Return (X, Y) of the center of cell containing provided text 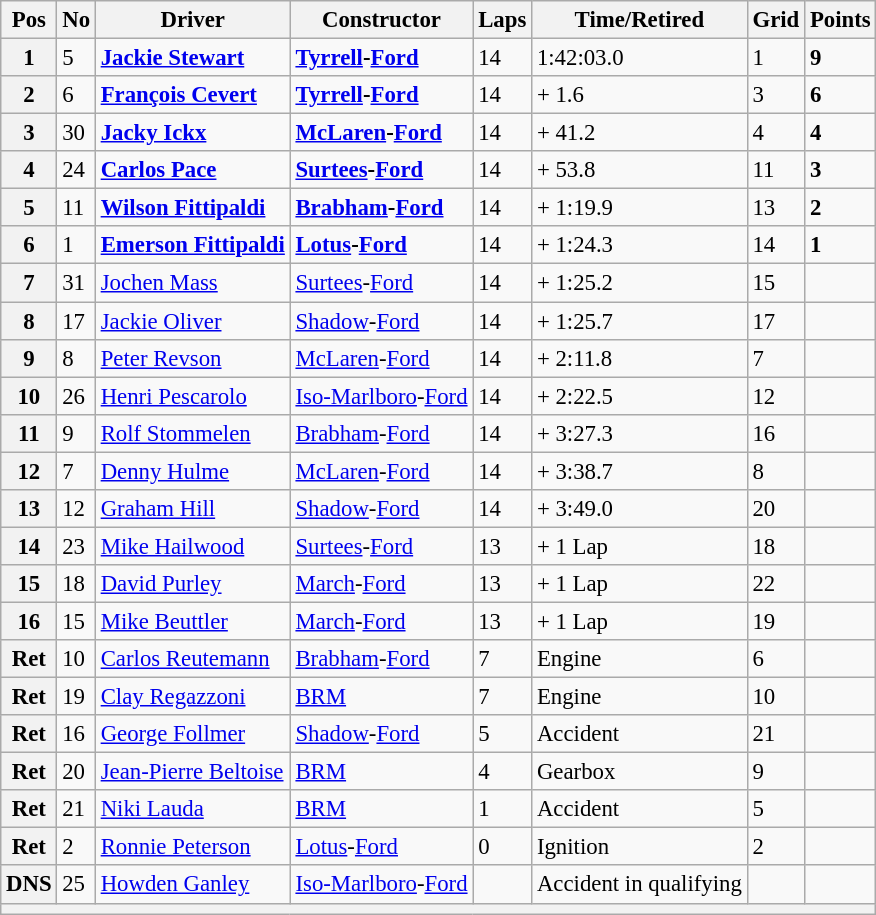
Jochen Mass (192, 283)
31 (76, 283)
25 (76, 885)
Ronnie Peterson (192, 847)
Mike Hailwood (192, 546)
Jean-Pierre Beltoise (192, 772)
23 (76, 546)
30 (76, 133)
Rolf Stommelen (192, 433)
Clay Regazzoni (192, 697)
Jackie Oliver (192, 321)
Niki Lauda (192, 809)
Henri Pescarolo (192, 396)
+ 2:22.5 (640, 396)
+ 3:27.3 (640, 433)
Mike Beuttler (192, 621)
22 (776, 584)
Jacky Ickx (192, 133)
Pos (29, 20)
DNS (29, 885)
Emerson Fittipaldi (192, 245)
Ignition (640, 847)
Gearbox (640, 772)
+ 3:49.0 (640, 509)
+ 41.2 (640, 133)
+ 1:25.2 (640, 283)
Laps (502, 20)
Carlos Pace (192, 170)
Driver (192, 20)
Accident in qualifying (640, 885)
Carlos Reutemann (192, 659)
Time/Retired (640, 20)
26 (76, 396)
Grid (776, 20)
+ 1.6 (640, 95)
+ 2:11.8 (640, 358)
Points (840, 20)
George Follmer (192, 734)
Graham Hill (192, 509)
Wilson Fittipaldi (192, 208)
Jackie Stewart (192, 58)
+ 1:24.3 (640, 245)
Howden Ganley (192, 885)
No (76, 20)
+ 1:25.7 (640, 321)
David Purley (192, 584)
24 (76, 170)
Constructor (382, 20)
+ 1:19.9 (640, 208)
François Cevert (192, 95)
1:42:03.0 (640, 58)
+ 53.8 (640, 170)
+ 3:38.7 (640, 471)
Peter Revson (192, 358)
Denny Hulme (192, 471)
0 (502, 847)
